Find where the given text appears and provide that cell's center as [X, Y] coordinate. 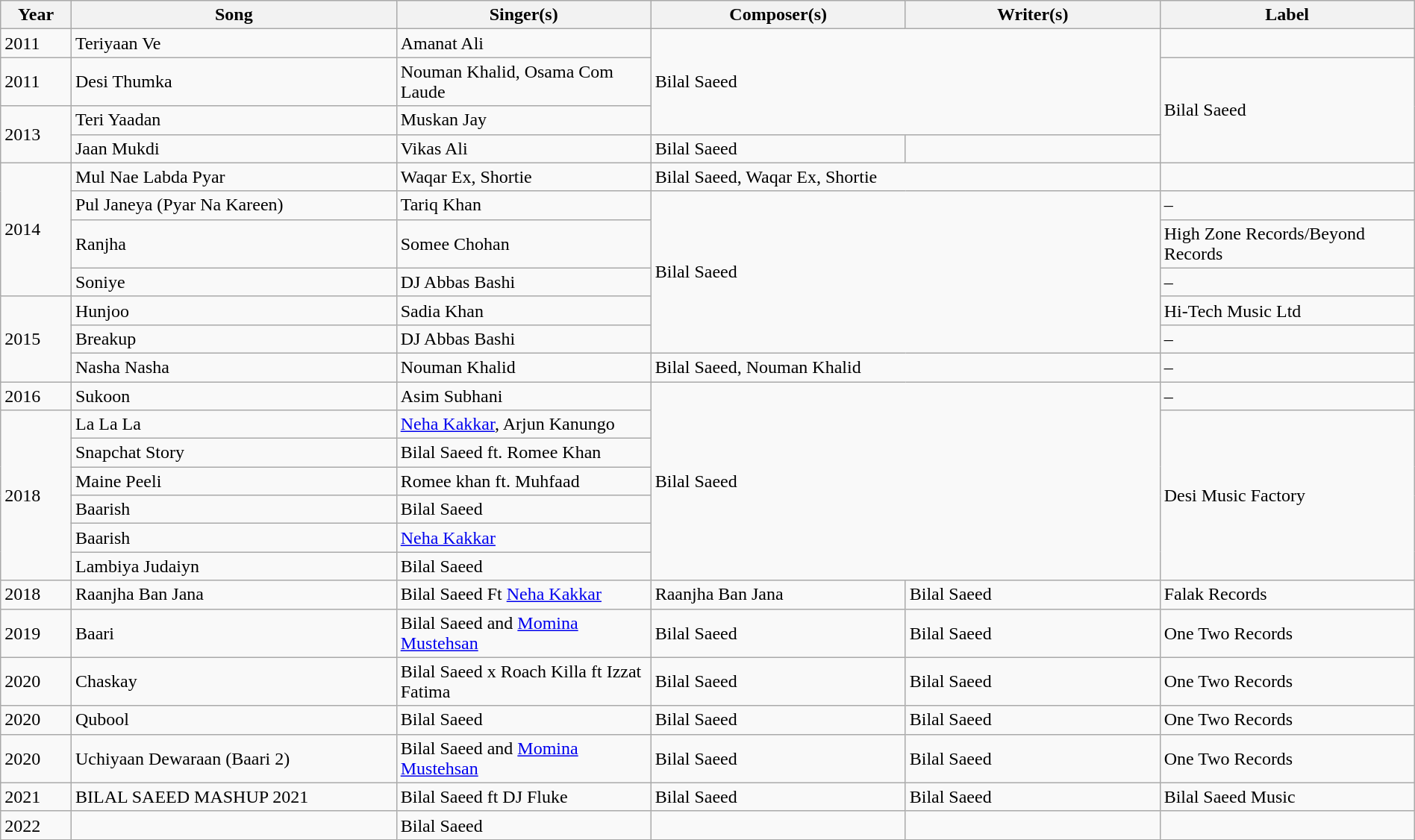
Bilal Saeed x Roach Killa ft Izzat Fatima [524, 682]
Composer(s) [778, 15]
Muskan Jay [524, 120]
Song [234, 15]
Neha Kakkar [524, 538]
Asim Subhani [524, 396]
Year [36, 15]
Teriyaan Ve [234, 43]
Baari [234, 633]
Hi-Tech Music Ltd [1287, 310]
High Zone Records/Beyond Records [1287, 243]
2014 [36, 230]
Mul Nae Labda Pyar [234, 177]
Label [1287, 15]
Soniye [234, 282]
Hunjoo [234, 310]
Chaskay [234, 682]
Singer(s) [524, 15]
Waqar Ex, Shortie [524, 177]
Maine Peeli [234, 481]
Ranjha [234, 243]
Neha Kakkar, Arjun Kanungo [524, 424]
Pul Janeya (Pyar Na Kareen) [234, 205]
Bilal Saeed Music [1287, 797]
Qubool [234, 720]
Bilal Saeed ft. Romee Khan [524, 453]
Sadia Khan [524, 310]
Bilal Saeed, Waqar Ex, Shortie [905, 177]
Lambiya Judaiyn [234, 566]
Amanat Ali [524, 43]
Jaan Mukdi [234, 148]
2019 [36, 633]
Romee khan ft. Muhfaad [524, 481]
Somee Chohan [524, 243]
Sukoon [234, 396]
Nouman Khalid, Osama Com Laude [524, 82]
Teri Yaadan [234, 120]
Desi Thumka [234, 82]
Tariq Khan [524, 205]
Vikas Ali [524, 148]
2016 [36, 396]
Nouman Khalid [524, 367]
Falak Records [1287, 595]
La La La [234, 424]
2022 [36, 825]
Desi Music Factory [1287, 495]
Bilal Saeed ft DJ Fluke [524, 797]
BILAL SAEED MASHUP 2021 [234, 797]
Breakup [234, 339]
Bilal Saeed, Nouman Khalid [905, 367]
Uchiyaan Dewaraan (Baari 2) [234, 758]
Snapchat Story [234, 453]
2013 [36, 134]
Writer(s) [1033, 15]
2015 [36, 339]
2021 [36, 797]
Nasha Nasha [234, 367]
Bilal Saeed Ft Neha Kakkar [524, 595]
